Search for the cell housing the specified text and yield its (X, Y) center coordinate. 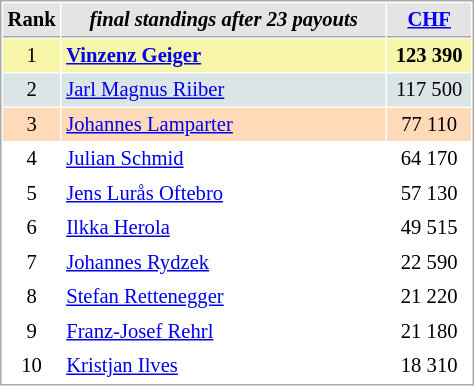
Franz-Josef Rehrl (224, 332)
Vinzenz Geiger (224, 56)
21 180 (429, 332)
7 (32, 262)
4 (32, 158)
57 130 (429, 194)
21 220 (429, 296)
Julian Schmid (224, 158)
CHF (429, 20)
49 515 (429, 228)
Jarl Magnus Riiber (224, 90)
Kristjan Ilves (224, 366)
5 (32, 194)
10 (32, 366)
18 310 (429, 366)
Ilkka Herola (224, 228)
Johannes Rydzek (224, 262)
Rank (32, 20)
Johannes Lamparter (224, 124)
9 (32, 332)
117 500 (429, 90)
1 (32, 56)
3 (32, 124)
8 (32, 296)
Jens Lurås Oftebro (224, 194)
22 590 (429, 262)
6 (32, 228)
123 390 (429, 56)
64 170 (429, 158)
final standings after 23 payouts (224, 20)
77 110 (429, 124)
Stefan Rettenegger (224, 296)
2 (32, 90)
